Extract the (x, y) coordinate from the center of the cell holding the provided text.  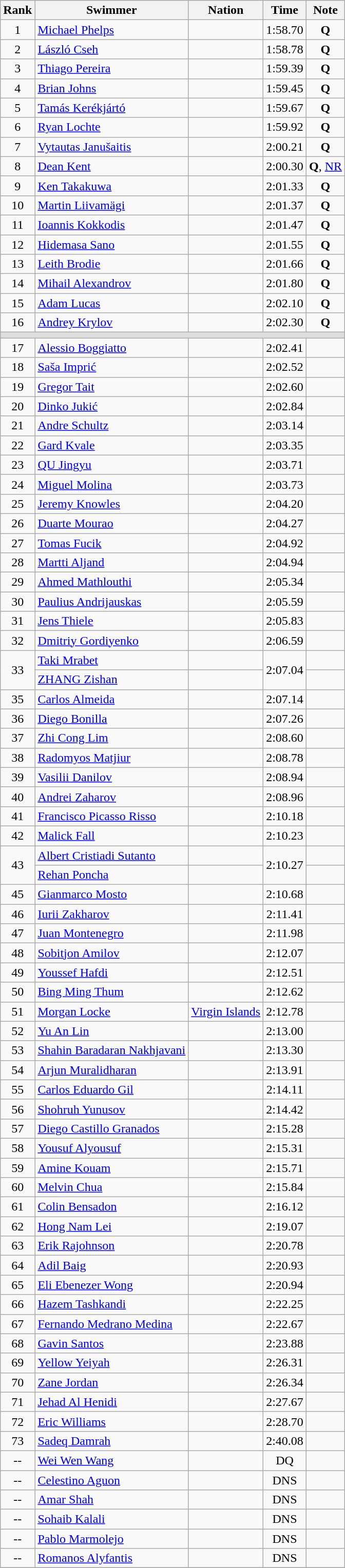
2:08.60 (285, 738)
Zhi Cong Lim (112, 738)
Ryan Lochte (112, 127)
2:14.42 (285, 1109)
2:15.28 (285, 1128)
8 (17, 166)
Duarte Mourao (112, 523)
Adam Lucas (112, 303)
55 (17, 1089)
1 (17, 30)
Ahmed Mathlouthi (112, 582)
61 (17, 1207)
2:27.67 (285, 1402)
21 (17, 426)
2:40.08 (285, 1441)
2:02.10 (285, 303)
2:10.27 (285, 865)
27 (17, 543)
Andrey Krylov (112, 323)
Gavin Santos (112, 1343)
63 (17, 1246)
2:26.34 (285, 1382)
Gregor Tait (112, 387)
2:02.60 (285, 387)
2:13.00 (285, 1031)
Tomas Fucik (112, 543)
Paulius Andrijauskas (112, 602)
22 (17, 445)
52 (17, 1031)
15 (17, 303)
Sohaib Kalali (112, 1519)
2:03.73 (285, 484)
2:08.94 (285, 777)
Romanos Alyfantis (112, 1558)
Gianmarco Mosto (112, 895)
Michael Phelps (112, 30)
Hong Nam Lei (112, 1226)
31 (17, 621)
Dmitriy Gordiyenko (112, 641)
2:00.30 (285, 166)
Ken Takakuwa (112, 186)
Dinko Jukić (112, 406)
2:15.71 (285, 1168)
2:14.11 (285, 1089)
Yousuf Alyousuf (112, 1148)
36 (17, 719)
70 (17, 1382)
39 (17, 777)
Colin Bensadon (112, 1207)
13 (17, 264)
Amar Shah (112, 1500)
2:20.94 (285, 1285)
DQ (285, 1460)
2:04.20 (285, 504)
5 (17, 108)
2:15.31 (285, 1148)
Eli Ebenezer Wong (112, 1285)
45 (17, 895)
11 (17, 225)
Morgan Locke (112, 1011)
Sobitjon Amilov (112, 953)
1:58.78 (285, 49)
29 (17, 582)
Tamás Kerékjártó (112, 108)
64 (17, 1265)
Bing Ming Thum (112, 992)
7 (17, 147)
73 (17, 1441)
Shohruh Yunusov (112, 1109)
QU Jingyu (112, 465)
3 (17, 69)
59 (17, 1168)
1:59.92 (285, 127)
Pablo Marmolejo (112, 1539)
2:00.21 (285, 147)
2:03.14 (285, 426)
32 (17, 641)
9 (17, 186)
2:07.14 (285, 699)
ZHANG Zishan (112, 680)
28 (17, 563)
2:26.31 (285, 1363)
48 (17, 953)
2:22.25 (285, 1304)
2:03.71 (285, 465)
Celestino Aguon (112, 1480)
30 (17, 602)
25 (17, 504)
Francisco Picasso Risso (112, 816)
17 (17, 348)
2 (17, 49)
71 (17, 1402)
Melvin Chua (112, 1187)
2:07.26 (285, 719)
Zane Jordan (112, 1382)
Sadeq Damrah (112, 1441)
2:11.41 (285, 914)
68 (17, 1343)
12 (17, 245)
6 (17, 127)
46 (17, 914)
2:04.92 (285, 543)
24 (17, 484)
Fernando Medrano Medina (112, 1324)
Miguel Molina (112, 484)
Wei Wen Wang (112, 1460)
Hazem Tashkandi (112, 1304)
Leith Brodie (112, 264)
2:01.47 (285, 225)
László Cseh (112, 49)
Nation (226, 10)
4 (17, 88)
Diego Bonilla (112, 719)
Jeremy Knowles (112, 504)
2:02.41 (285, 348)
Taki Mrabet (112, 660)
2:28.70 (285, 1421)
Radomyos Matjiur (112, 758)
2:01.37 (285, 205)
51 (17, 1011)
2:08.78 (285, 758)
Hidemasa Sano (112, 245)
2:13.91 (285, 1070)
2:10.68 (285, 895)
57 (17, 1128)
1:59.39 (285, 69)
2:01.55 (285, 245)
69 (17, 1363)
2:04.94 (285, 563)
2:06.59 (285, 641)
Albert Cristiadi Sutanto (112, 855)
38 (17, 758)
18 (17, 367)
66 (17, 1304)
Youssef Hafdi (112, 972)
1:59.45 (285, 88)
2:12.07 (285, 953)
40 (17, 797)
2:10.18 (285, 816)
62 (17, 1226)
2:22.67 (285, 1324)
Mihail Alexandrov (112, 284)
Adil Baig (112, 1265)
10 (17, 205)
2:07.04 (285, 670)
19 (17, 387)
1:59.67 (285, 108)
2:19.07 (285, 1226)
Vasilii Danilov (112, 777)
Rehan Poncha (112, 875)
2:12.78 (285, 1011)
Martti Aljand (112, 563)
2:02.30 (285, 323)
2:13.30 (285, 1050)
Malick Fall (112, 836)
2:20.93 (285, 1265)
Yu An Lin (112, 1031)
20 (17, 406)
2:05.34 (285, 582)
26 (17, 523)
2:02.84 (285, 406)
42 (17, 836)
Dean Kent (112, 166)
Carlos Almeida (112, 699)
Gard Kvale (112, 445)
2:08.96 (285, 797)
Arjun Muralidharan (112, 1070)
Brian Johns (112, 88)
Shahin Baradaran Nakhjavani (112, 1050)
Juan Montenegro (112, 934)
14 (17, 284)
Ioannis Kokkodis (112, 225)
47 (17, 934)
2:12.51 (285, 972)
Jens Thiele (112, 621)
65 (17, 1285)
Thiago Pereira (112, 69)
Iurii Zakharov (112, 914)
Andre Schultz (112, 426)
2:01.66 (285, 264)
2:05.83 (285, 621)
Rank (17, 10)
2:04.27 (285, 523)
2:16.12 (285, 1207)
Jehad Al Henidi (112, 1402)
2:01.33 (285, 186)
49 (17, 972)
33 (17, 670)
16 (17, 323)
Virgin Islands (226, 1011)
2:20.78 (285, 1246)
37 (17, 738)
23 (17, 465)
2:01.80 (285, 284)
Yellow Yeiyah (112, 1363)
53 (17, 1050)
Q, NR (325, 166)
58 (17, 1148)
Time (285, 10)
2:12.62 (285, 992)
Eric Williams (112, 1421)
2:10.23 (285, 836)
Amine Kouam (112, 1168)
72 (17, 1421)
2:02.52 (285, 367)
2:15.84 (285, 1187)
2:23.88 (285, 1343)
Carlos Eduardo Gil (112, 1089)
41 (17, 816)
Note (325, 10)
Martin Liivamägi (112, 205)
60 (17, 1187)
2:03.35 (285, 445)
Swimmer (112, 10)
Vytautas Janušaitis (112, 147)
2:05.59 (285, 602)
56 (17, 1109)
67 (17, 1324)
54 (17, 1070)
Erik Rajohnson (112, 1246)
Diego Castillo Granados (112, 1128)
35 (17, 699)
50 (17, 992)
Alessio Boggiatto (112, 348)
43 (17, 865)
Andrei Zaharov (112, 797)
2:11.98 (285, 934)
Saša Imprić (112, 367)
1:58.70 (285, 30)
